Find where the given text appears and provide that cell's center as [X, Y] coordinate. 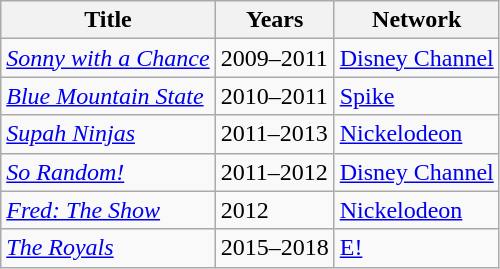
2010–2011 [274, 96]
2012 [274, 210]
Supah Ninjas [108, 134]
Spike [416, 96]
Network [416, 20]
2009–2011 [274, 58]
Title [108, 20]
Years [274, 20]
2015–2018 [274, 248]
Sonny with a Chance [108, 58]
So Random! [108, 172]
Fred: The Show [108, 210]
Blue Mountain State [108, 96]
The Royals [108, 248]
E! [416, 248]
2011–2012 [274, 172]
2011–2013 [274, 134]
